Provide the [X, Y] coordinate of the cell's center where the given text is located.  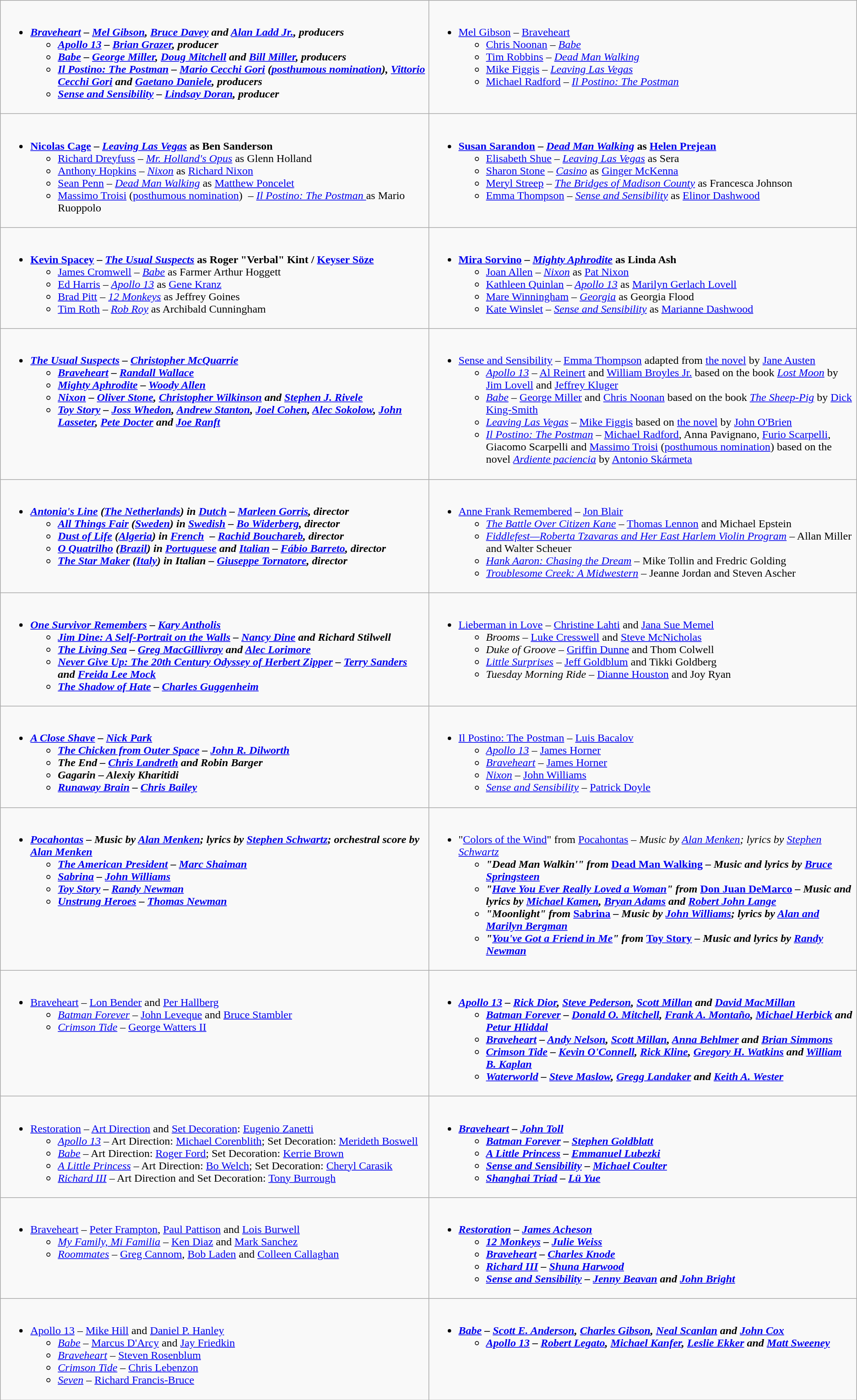
Babe – Scott E. Anderson, Charles Gibson, Neal Scanlan and John CoxApollo 13 – Robert Legato, Michael Kanfer, Leslie Ekker and Matt Sweeney [643, 1349]
Braveheart – Lon Bender and Per HallbergBatman Forever – John Leveque and Bruce StamblerCrimson Tide – George Watters II [214, 1033]
Il Postino: The Postman – Luis BacalovApollo 13 – James HornerBraveheart – James HornerNixon – John WilliamsSense and Sensibility – Patrick Doyle [643, 757]
Mel Gibson – BraveheartChris Noonan – BabeTim Robbins – Dead Man WalkingMike Figgis – Leaving Las VegasMichael Radford – Il Postino: The Postman [643, 57]
